Locate the cell with the specified text and output its [X, Y] center coordinate. 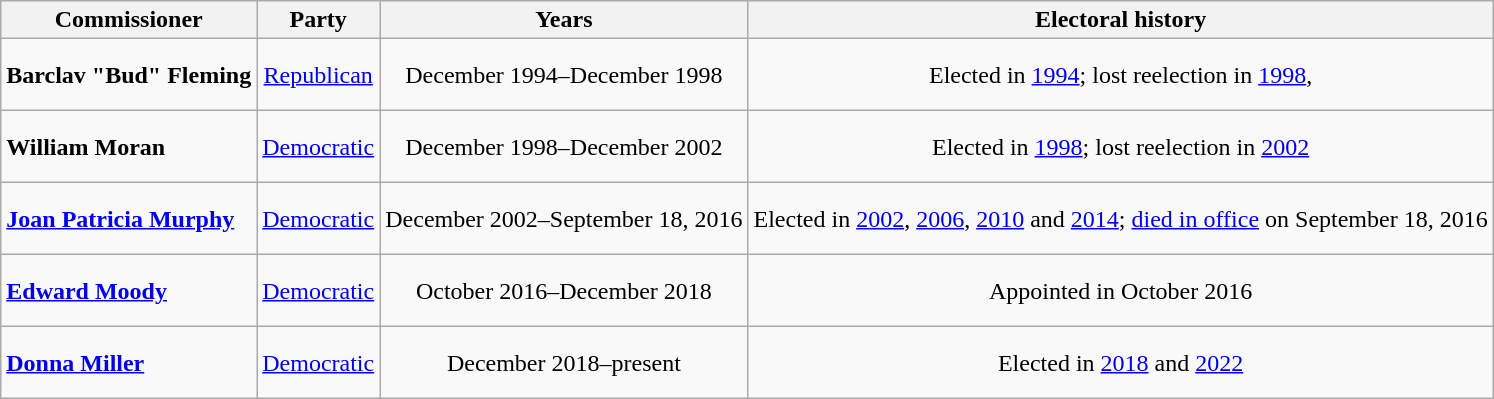
December 2002–September 18, 2016 [564, 219]
Commissioner [129, 20]
Elected in 2018 and 2022 [1120, 363]
Elected in 2002, 2006, 2010 and 2014; died in office on September 18, 2016 [1120, 219]
Electoral history [1120, 20]
Elected in 1998; lost reelection in 2002 [1120, 147]
October 2016–December 2018 [564, 291]
Years [564, 20]
Republican [318, 75]
December 1994–December 1998 [564, 75]
Appointed in October 2016 [1120, 291]
Party [318, 20]
Joan Patricia Murphy [129, 219]
William Moran [129, 147]
Donna Miller [129, 363]
Elected in 1994; lost reelection in 1998, [1120, 75]
Barclav "Bud" Fleming [129, 75]
Edward Moody [129, 291]
December 1998–December 2002 [564, 147]
December 2018–present [564, 363]
